Pinpoint the cell where the given text exists, returning its (X, Y) midpoint coordinate. 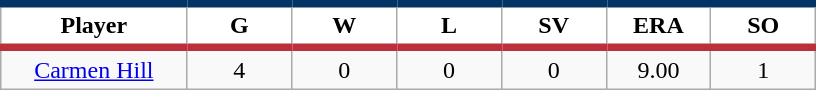
ERA (658, 26)
SO (764, 26)
4 (240, 68)
9.00 (658, 68)
W (344, 26)
L (450, 26)
SV (554, 26)
Player (94, 26)
Carmen Hill (94, 68)
1 (764, 68)
G (240, 26)
